Extract the [X, Y] coordinate from the center of the cell holding the provided text.  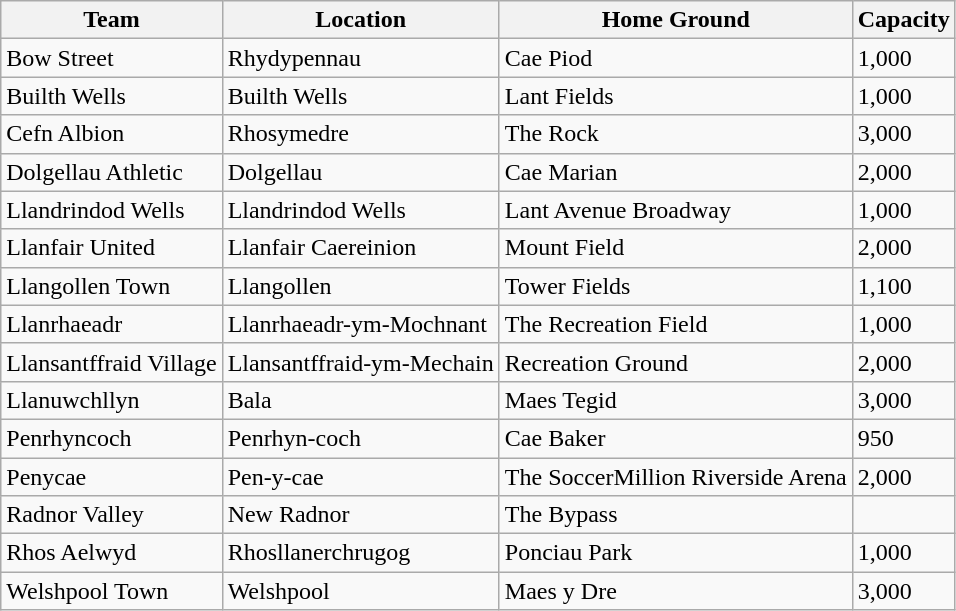
Llanfair United [112, 248]
Maes y Dre [676, 591]
Penrhyn-coch [360, 438]
Rhydypennau [360, 58]
Cae Piod [676, 58]
1,100 [904, 286]
Ponciau Park [676, 553]
Llanfair Caereinion [360, 248]
Dolgellau Athletic [112, 172]
Tower Fields [676, 286]
Llanrhaeadr [112, 324]
Pen-y-cae [360, 477]
The SoccerMillion Riverside Arena [676, 477]
Capacity [904, 20]
Rhosllanerchrugog [360, 553]
The Bypass [676, 515]
950 [904, 438]
Lant Avenue Broadway [676, 210]
Home Ground [676, 20]
Location [360, 20]
Cae Marian [676, 172]
Rhos Aelwyd [112, 553]
The Recreation Field [676, 324]
Llangollen Town [112, 286]
Dolgellau [360, 172]
Llansantffraid Village [112, 362]
Lant Fields [676, 96]
Penycae [112, 477]
Llanuwchllyn [112, 400]
New Radnor [360, 515]
Cae Baker [676, 438]
Llansantffraid-ym-Mechain [360, 362]
Welshpool [360, 591]
Mount Field [676, 248]
Penrhyncoch [112, 438]
Llangollen [360, 286]
Llanrhaeadr-ym-Mochnant [360, 324]
Maes Tegid [676, 400]
Recreation Ground [676, 362]
Welshpool Town [112, 591]
Radnor Valley [112, 515]
Cefn Albion [112, 134]
Bow Street [112, 58]
Rhosymedre [360, 134]
The Rock [676, 134]
Bala [360, 400]
Team [112, 20]
